Locate the cell with the specified text and output its [x, y] center coordinate. 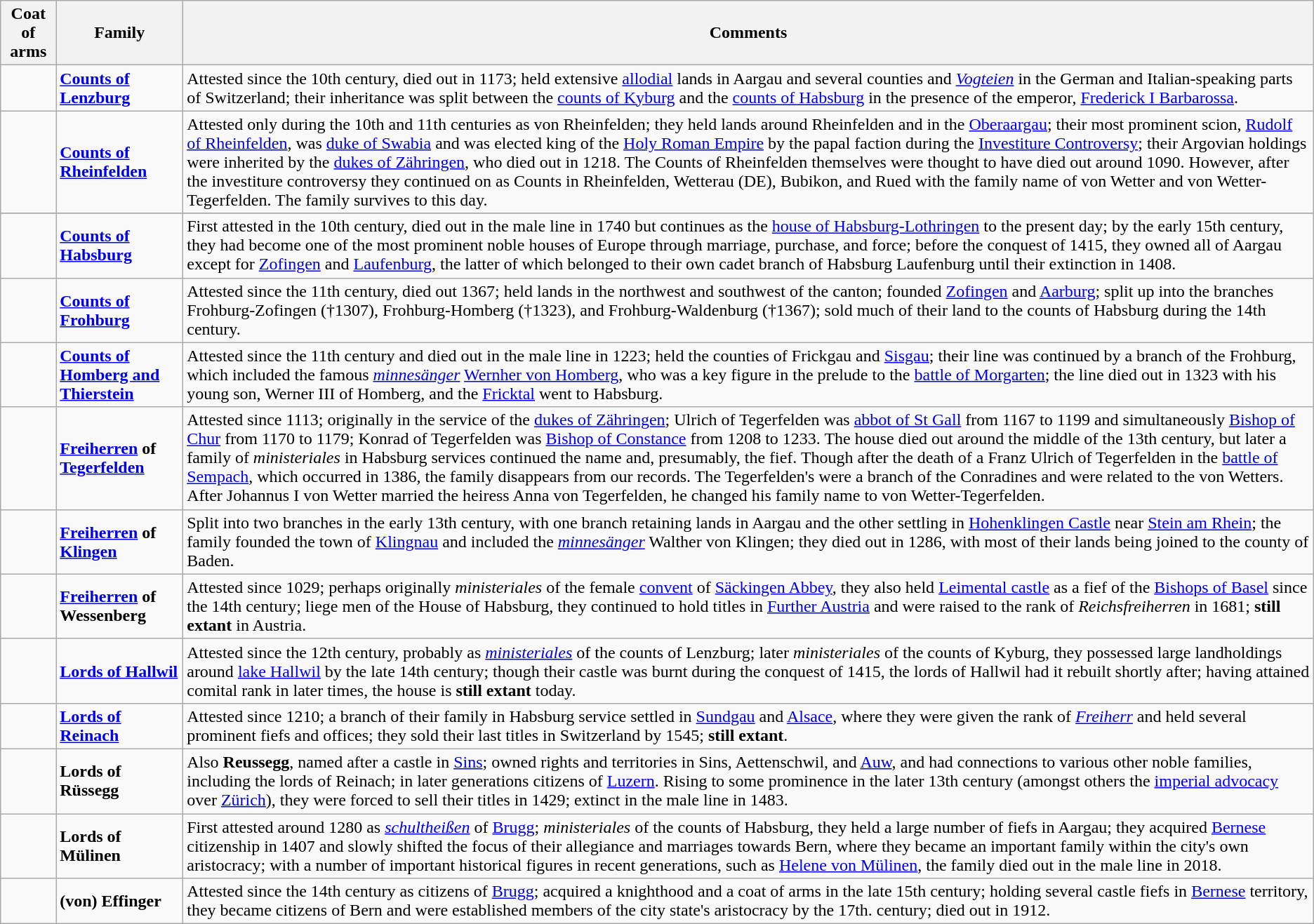
Freiherren of Wessenberg [119, 606]
Counts of Frohburg [119, 310]
Counts of Rheinfelden [119, 162]
Comments [748, 33]
Lords of Reinach [119, 725]
Family [119, 33]
Freiherren of Klingen [119, 542]
Lords of Mülinen [119, 846]
Coat of arms [28, 33]
Lords of Hallwil [119, 671]
Counts of Homberg and Thierstein [119, 375]
Lords of Rüssegg [119, 781]
Counts of Lenzburg [119, 88]
Counts of Habsburg [119, 246]
Freiherren of Tegerfelden [119, 458]
(von) Effinger [119, 901]
